Pinpoint the cell where the given text exists, returning its (x, y) midpoint coordinate. 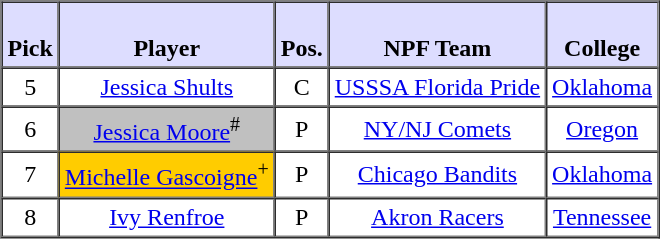
5 (30, 88)
6 (30, 128)
8 (30, 216)
Oregon (602, 128)
7 (30, 174)
Jessica Moore# (167, 128)
C (302, 88)
Akron Racers (438, 216)
Jessica Shults (167, 88)
USSSA Florida Pride (438, 88)
Chicago Bandits (438, 174)
NPF Team (438, 35)
College (602, 35)
NY/NJ Comets (438, 128)
Player (167, 35)
Michelle Gascoigne+ (167, 174)
Pick (30, 35)
Ivy Renfroe (167, 216)
Tennessee (602, 216)
Pos. (302, 35)
